Output the [x, y] coordinate of the center of the cell containing the given text.  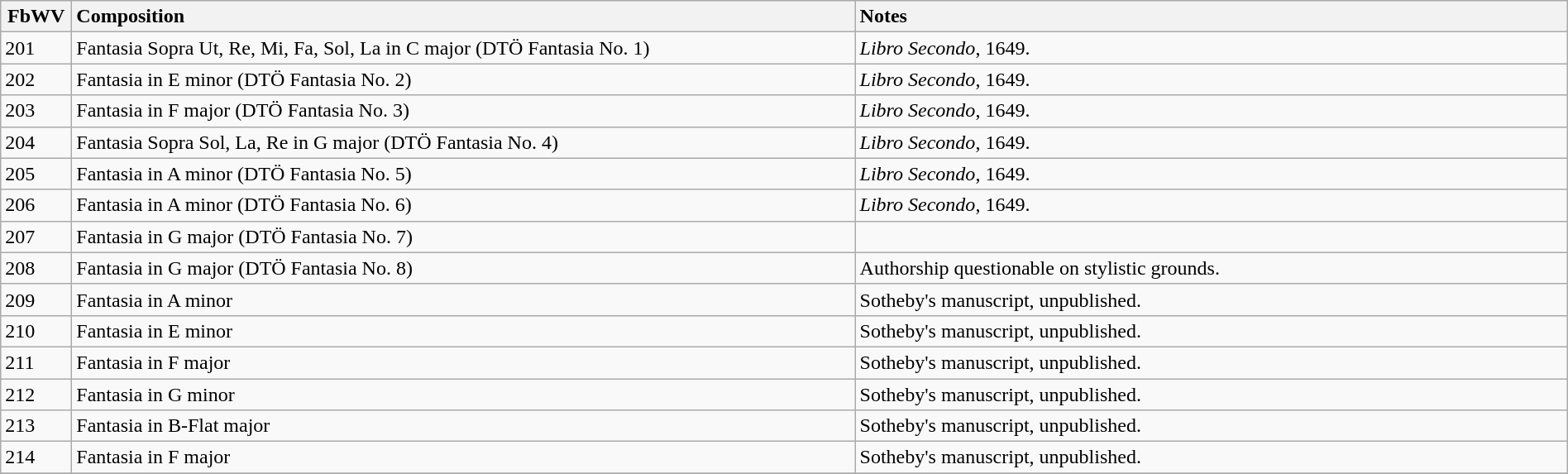
205 [36, 174]
Fantasia in A minor [463, 299]
Composition [463, 17]
Fantasia in E minor [463, 331]
Fantasia in A minor (DTÖ Fantasia No. 6) [463, 205]
FbWV [36, 17]
Notes [1211, 17]
Fantasia Sopra Ut, Re, Mi, Fa, Sol, La in C major (DTÖ Fantasia No. 1) [463, 48]
204 [36, 142]
Fantasia Sopra Sol, La, Re in G major (DTÖ Fantasia No. 4) [463, 142]
Authorship questionable on stylistic grounds. [1211, 268]
Fantasia in G major (DTÖ Fantasia No. 7) [463, 237]
202 [36, 79]
Fantasia in A minor (DTÖ Fantasia No. 5) [463, 174]
Fantasia in G minor [463, 395]
213 [36, 426]
Fantasia in B-Flat major [463, 426]
212 [36, 395]
214 [36, 457]
207 [36, 237]
Fantasia in F major (DTÖ Fantasia No. 3) [463, 111]
201 [36, 48]
211 [36, 362]
Fantasia in E minor (DTÖ Fantasia No. 2) [463, 79]
203 [36, 111]
210 [36, 331]
206 [36, 205]
208 [36, 268]
209 [36, 299]
Fantasia in G major (DTÖ Fantasia No. 8) [463, 268]
